Identify which cell holds the provided text, then report its [x, y] central coordinate. 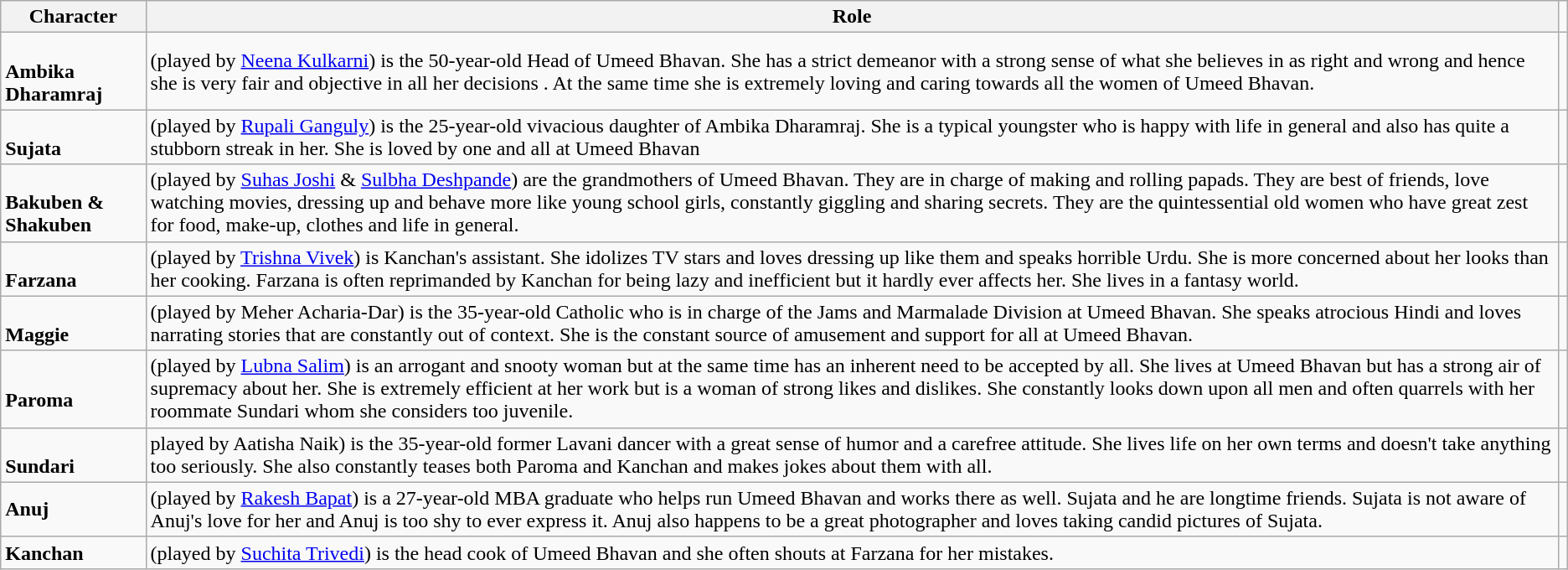
Sundari [74, 454]
Paroma [74, 389]
(played by Suchita Trivedi) is the head cook of Umeed Bhavan and she often shouts at Farzana for her mistakes. [852, 552]
Anuj [74, 510]
Kanchan [74, 552]
Character [74, 17]
Bakuben & Shakuben [74, 203]
Role [852, 17]
Sujata [74, 137]
Maggie [74, 324]
Ambika Dharamraj [74, 71]
Farzana [74, 268]
